Scan for the cell matching the given text and deliver its (x, y) coordinate at center. 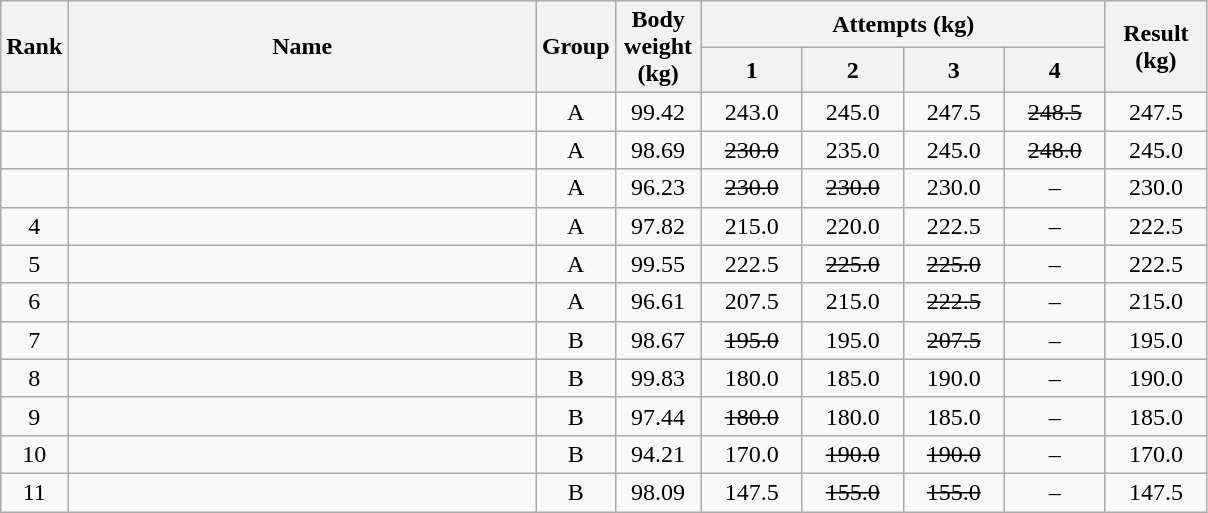
94.21 (658, 454)
Body weight (kg) (658, 47)
5 (34, 264)
1 (752, 70)
220.0 (852, 226)
97.44 (658, 416)
248.0 (1054, 150)
11 (34, 492)
8 (34, 378)
Name (302, 47)
Rank (34, 47)
6 (34, 302)
98.09 (658, 492)
Group (576, 47)
243.0 (752, 112)
3 (954, 70)
96.61 (658, 302)
2 (852, 70)
97.82 (658, 226)
99.55 (658, 264)
99.42 (658, 112)
Attempts (kg) (903, 24)
7 (34, 340)
248.5 (1054, 112)
99.83 (658, 378)
Result (kg) (1156, 47)
96.23 (658, 188)
10 (34, 454)
98.69 (658, 150)
235.0 (852, 150)
9 (34, 416)
98.67 (658, 340)
